Locate the cell with the specified text and output its (x, y) center coordinate. 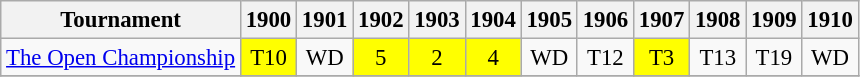
1905 (549, 20)
1903 (437, 20)
1906 (605, 20)
1900 (268, 20)
1909 (774, 20)
5 (381, 58)
T19 (774, 58)
2 (437, 58)
4 (493, 58)
1907 (661, 20)
The Open Championship (121, 58)
T3 (661, 58)
1902 (381, 20)
1901 (325, 20)
T12 (605, 58)
T10 (268, 58)
1908 (718, 20)
1910 (830, 20)
Tournament (121, 20)
T13 (718, 58)
1904 (493, 20)
